Scan for the cell matching the given text and deliver its [x, y] coordinate at center. 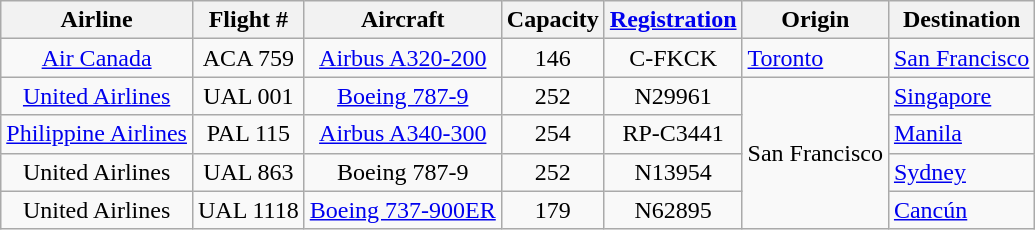
Toronto [815, 58]
179 [552, 210]
Boeing 737-900ER [402, 210]
146 [552, 58]
Destination [961, 20]
C-FKCK [673, 58]
Manila [961, 134]
Origin [815, 20]
Philippine Airlines [97, 134]
Air Canada [97, 58]
Airline [97, 20]
Capacity [552, 20]
N13954 [673, 172]
Cancún [961, 210]
Aircraft [402, 20]
Airbus A340-300 [402, 134]
Registration [673, 20]
N62895 [673, 210]
Airbus A320-200 [402, 58]
Singapore [961, 96]
ACA 759 [248, 58]
PAL 115 [248, 134]
254 [552, 134]
Flight # [248, 20]
UAL 1118 [248, 210]
UAL 863 [248, 172]
UAL 001 [248, 96]
N29961 [673, 96]
Sydney [961, 172]
RP-C3441 [673, 134]
